Locate the cell with the specified text and output its (X, Y) center coordinate. 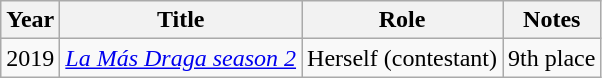
Role (402, 20)
Title (181, 20)
9th place (552, 58)
La Más Draga season 2 (181, 58)
Herself (contestant) (402, 58)
Year (30, 20)
2019 (30, 58)
Notes (552, 20)
